Return [X, Y] of the center of cell containing provided text 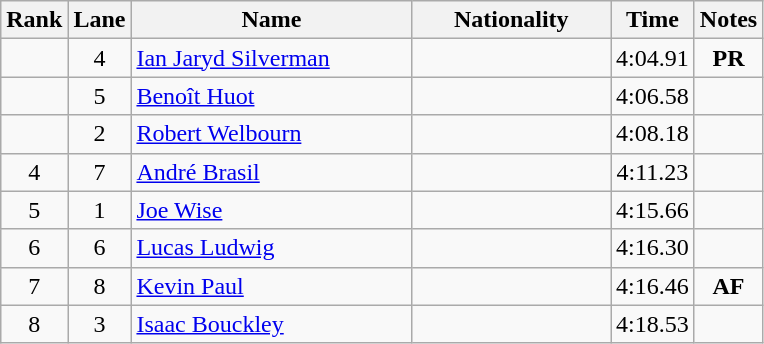
Lane [100, 20]
Rank [34, 20]
AF [728, 286]
4:16.30 [653, 248]
André Brasil [272, 172]
Kevin Paul [272, 286]
Robert Welbourn [272, 134]
PR [728, 58]
Time [653, 20]
Lucas Ludwig [272, 248]
Name [272, 20]
4:11.23 [653, 172]
4:16.46 [653, 286]
1 [100, 210]
Notes [728, 20]
2 [100, 134]
3 [100, 324]
Benoît Huot [272, 96]
4:18.53 [653, 324]
Isaac Bouckley [272, 324]
4:08.18 [653, 134]
4:15.66 [653, 210]
4:06.58 [653, 96]
Nationality [512, 20]
Ian Jaryd Silverman [272, 58]
Joe Wise [272, 210]
4:04.91 [653, 58]
